Identify which cell holds the provided text, then report its (x, y) central coordinate. 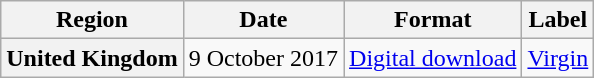
Format (433, 20)
Label (558, 20)
Region (92, 20)
Date (263, 20)
Virgin (558, 58)
United Kingdom (92, 58)
Digital download (433, 58)
9 October 2017 (263, 58)
